Identify which cell holds the provided text, then report its (x, y) central coordinate. 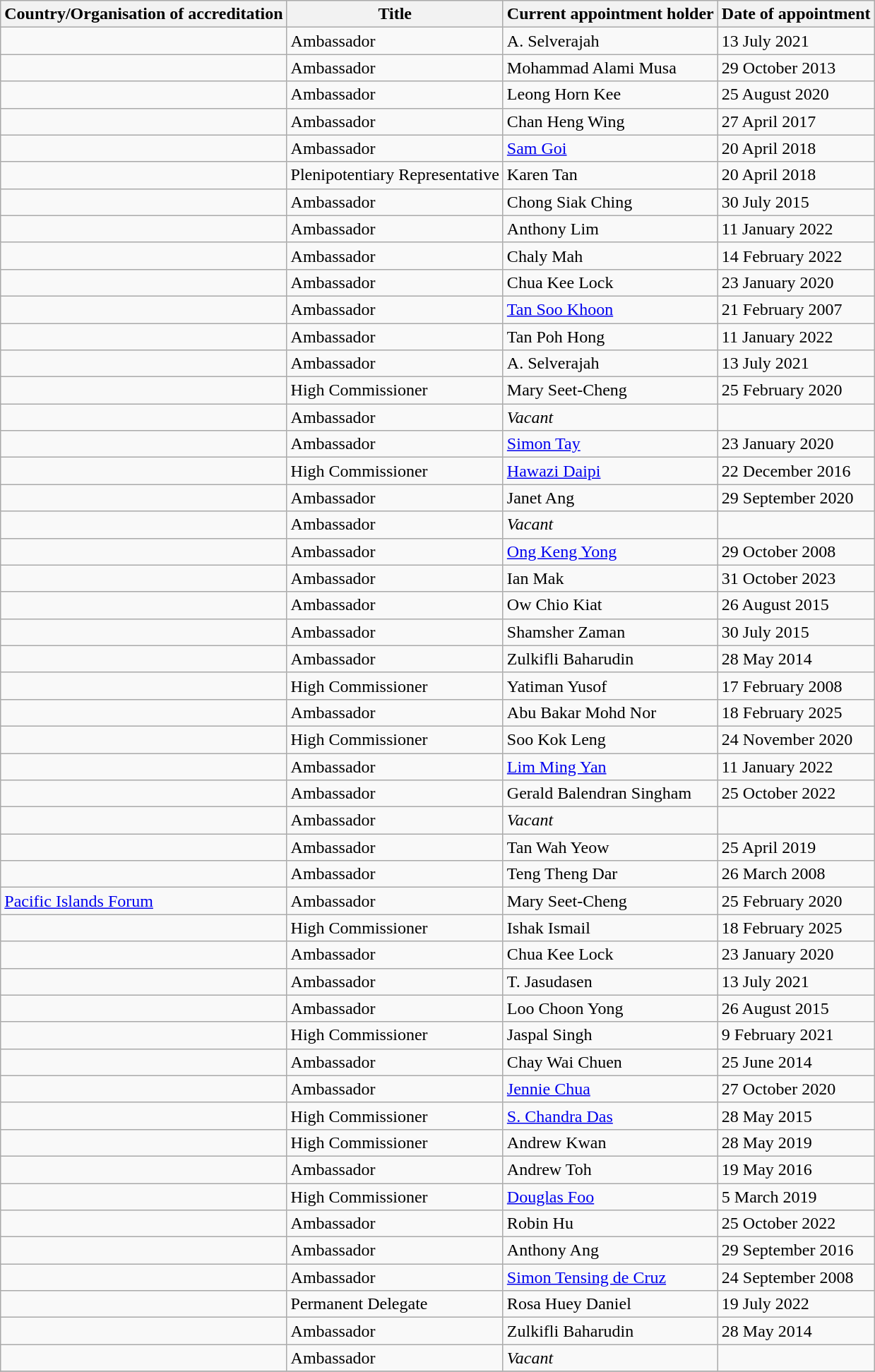
Mohammad Alami Musa (610, 68)
24 September 2008 (796, 1277)
Chong Siak Ching (610, 202)
Simon Tay (610, 444)
31 October 2023 (796, 578)
Soo Kok Leng (610, 739)
Andrew Toh (610, 1169)
22 December 2016 (796, 471)
Lim Ming Yan (610, 766)
Ishak Ismail (610, 928)
Hawazi Daipi (610, 471)
5 March 2019 (796, 1197)
Andrew Kwan (610, 1143)
Rosa Huey Daniel (610, 1304)
29 September 2020 (796, 498)
Leong Horn Kee (610, 95)
Shamsher Zaman (610, 632)
Ian Mak (610, 578)
19 May 2016 (796, 1169)
28 May 2015 (796, 1116)
29 September 2016 (796, 1251)
Jennie Chua (610, 1089)
Jaspal Singh (610, 1035)
Anthony Ang (610, 1251)
9 February 2021 (796, 1035)
Robin Hu (610, 1224)
Karen Tan (610, 175)
Gerald Balendran Singham (610, 794)
Simon Tensing de Cruz (610, 1277)
Sam Goi (610, 148)
27 October 2020 (796, 1089)
Permanent Delegate (395, 1304)
Ong Keng Yong (610, 551)
14 February 2022 (796, 256)
29 October 2013 (796, 68)
Chay Wai Chuen (610, 1062)
26 March 2008 (796, 874)
17 February 2008 (796, 686)
Abu Bakar Mohd Nor (610, 712)
29 October 2008 (796, 551)
Tan Soo Khoon (610, 309)
Tan Wah Yeow (610, 847)
Janet Ang (610, 498)
Anthony Lim (610, 229)
28 May 2019 (796, 1143)
Plenipotentiary Representative (395, 175)
Date of appointment (796, 14)
Chan Heng Wing (610, 121)
Pacific Islands Forum (144, 901)
Country/Organisation of accreditation (144, 14)
19 July 2022 (796, 1304)
Yatiman Yusof (610, 686)
25 August 2020 (796, 95)
Ow Chio Kiat (610, 605)
25 June 2014 (796, 1062)
27 April 2017 (796, 121)
Current appointment holder (610, 14)
Chaly Mah (610, 256)
T. Jasudasen (610, 982)
Teng Theng Dar (610, 874)
25 April 2019 (796, 847)
24 November 2020 (796, 739)
Douglas Foo (610, 1197)
S. Chandra Das (610, 1116)
21 February 2007 (796, 309)
Loo Choon Yong (610, 1008)
Title (395, 14)
Tan Poh Hong (610, 337)
